Output the [x, y] coordinate of the center of the cell containing the given text.  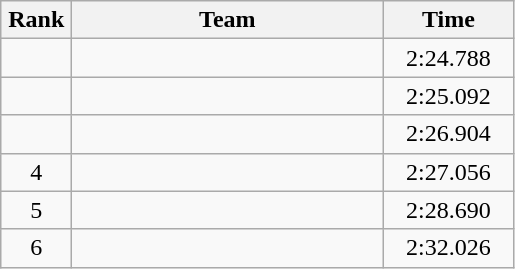
6 [36, 248]
2:25.092 [448, 96]
5 [36, 210]
2:32.026 [448, 248]
Team [228, 20]
Rank [36, 20]
2:27.056 [448, 172]
2:28.690 [448, 210]
4 [36, 172]
Time [448, 20]
2:24.788 [448, 58]
2:26.904 [448, 134]
